For the text-containing cell, return its midpoint in [x, y] coordinate format. 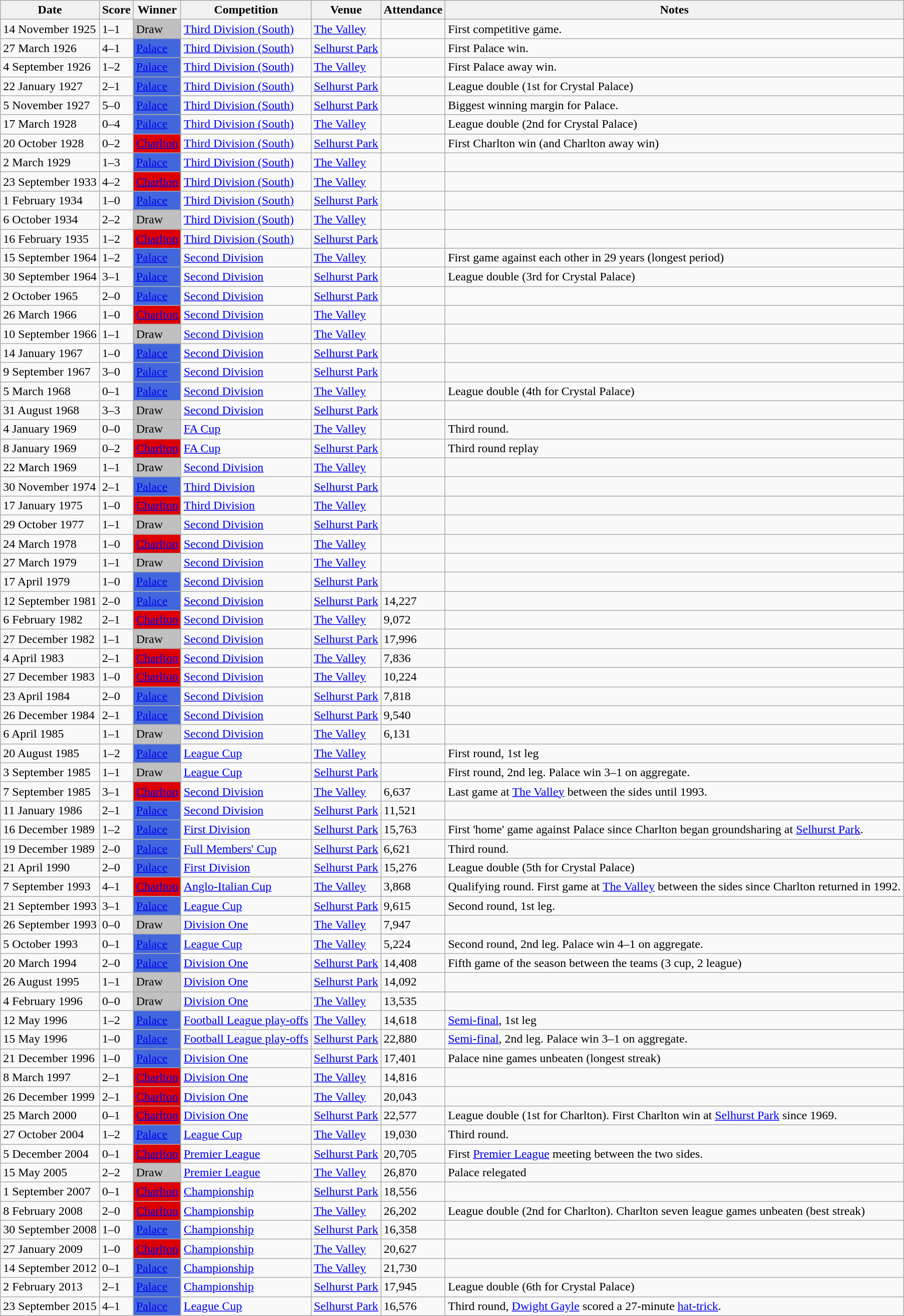
14,816 [413, 1077]
Fifth game of the season between the teams (3 cup, 2 league) [674, 963]
First Charlton win (and Charlton away win) [674, 143]
7 September 1993 [50, 887]
17 January 1975 [50, 505]
5 December 2004 [50, 1153]
16,576 [413, 1306]
Semi-final, 1st leg [674, 1020]
6 February 1982 [50, 620]
15 May 1996 [50, 1039]
Full Members' Cup [246, 849]
21 December 1996 [50, 1058]
30 November 1974 [50, 486]
12 September 1981 [50, 601]
First Palace away win. [674, 67]
1–3 [116, 162]
Qualifying round. First game at The Valley between the sides since Charlton returned in 1992. [674, 887]
19 December 1989 [50, 849]
Second round, 1st leg. [674, 906]
26 March 1966 [50, 315]
20,043 [413, 1096]
24 March 1978 [50, 543]
26 September 1993 [50, 925]
20 August 1985 [50, 753]
Winner [157, 10]
3,868 [413, 887]
20,705 [413, 1153]
16,358 [413, 1230]
6,637 [413, 791]
First round, 2nd leg. Palace win 3–1 on aggregate. [674, 772]
6,621 [413, 849]
25 March 2000 [50, 1115]
27 January 2009 [50, 1249]
League double (2nd for Charlton). Charlton seven league games unbeaten (best streak) [674, 1211]
Semi-final, 2nd leg. Palace win 3–1 on aggregate. [674, 1039]
6 April 1985 [50, 734]
3 September 1985 [50, 772]
Venue [346, 10]
6,131 [413, 734]
22 January 1927 [50, 86]
16 February 1935 [50, 239]
League double (6th for Crystal Palace) [674, 1287]
17,996 [413, 639]
Anglo-Italian Cup [246, 887]
Date [50, 10]
First Palace win. [674, 48]
7 September 1985 [50, 791]
7,836 [413, 658]
17 April 1979 [50, 582]
10,224 [413, 677]
20 March 1994 [50, 963]
14,092 [413, 982]
League double (2nd for Crystal Palace) [674, 124]
14,227 [413, 601]
4 September 1926 [50, 67]
20,627 [413, 1249]
6 October 1934 [50, 219]
First round, 1st leg [674, 753]
17,945 [413, 1287]
14 November 1925 [50, 29]
First competitive game. [674, 29]
11,521 [413, 810]
Third round, Dwight Gayle scored a 27-minute hat-trick. [674, 1306]
21 September 1993 [50, 906]
26 December 1984 [50, 715]
4–2 [116, 181]
26 August 1995 [50, 982]
22 March 1969 [50, 467]
12 May 1996 [50, 1020]
2 March 1929 [50, 162]
23 September 1933 [50, 181]
13,535 [413, 1001]
5 November 1927 [50, 105]
22,880 [413, 1039]
21,730 [413, 1268]
27 December 1983 [50, 677]
First 'home' game against Palace since Charlton began groundsharing at Selhurst Park. [674, 829]
Competition [246, 10]
League double (3rd for Crystal Palace) [674, 277]
League double (1st for Charlton). First Charlton win at Selhurst Park since 1969. [674, 1115]
31 August 1968 [50, 410]
8 February 2008 [50, 1211]
League double (5th for Crystal Palace) [674, 868]
26,202 [413, 1211]
27 March 1979 [50, 563]
7,947 [413, 925]
15 September 1964 [50, 258]
League double (1st for Crystal Palace) [674, 86]
19,030 [413, 1134]
14,408 [413, 963]
27 March 1926 [50, 48]
8 March 1997 [50, 1077]
1 September 2007 [50, 1192]
9,540 [413, 715]
30 September 1964 [50, 277]
14 September 2012 [50, 1268]
4 February 1996 [50, 1001]
Notes [674, 10]
3–0 [116, 372]
5 October 1993 [50, 944]
18,556 [413, 1192]
Palace relegated [674, 1173]
30 September 2008 [50, 1230]
Palace nine games unbeaten (longest streak) [674, 1058]
22,577 [413, 1115]
5 March 1968 [50, 391]
17 March 1928 [50, 124]
Score [116, 10]
7,818 [413, 696]
4 April 1983 [50, 658]
Third round replay [674, 448]
First game against each other in 29 years (longest period) [674, 258]
First Premier League meeting between the two sides. [674, 1153]
16 December 1989 [50, 829]
2 October 1965 [50, 296]
21 April 1990 [50, 868]
10 September 1966 [50, 334]
5,224 [413, 944]
5–0 [116, 105]
Second round, 2nd leg. Palace win 4–1 on aggregate. [674, 944]
23 April 1984 [50, 696]
11 January 1986 [50, 810]
0–4 [116, 124]
9,615 [413, 906]
9,072 [413, 620]
1 February 1934 [50, 200]
Attendance [413, 10]
15,276 [413, 868]
League double (4th for Crystal Palace) [674, 391]
14 January 1967 [50, 353]
2 February 2013 [50, 1287]
Last game at The Valley between the sides until 1993. [674, 791]
26 December 1999 [50, 1096]
27 December 1982 [50, 639]
8 January 1969 [50, 448]
4 January 1969 [50, 429]
27 October 2004 [50, 1134]
15,763 [413, 829]
29 October 1977 [50, 524]
Biggest winning margin for Palace. [674, 105]
15 May 2005 [50, 1173]
17,401 [413, 1058]
20 October 1928 [50, 143]
14,618 [413, 1020]
9 September 1967 [50, 372]
3–3 [116, 410]
26,870 [413, 1173]
23 September 2015 [50, 1306]
